Search for the cell housing the specified text and yield its (x, y) center coordinate. 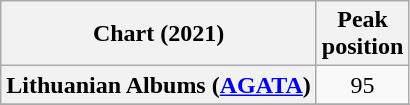
Chart (2021) (159, 34)
95 (362, 85)
Peakposition (362, 34)
Lithuanian Albums (AGATA) (159, 85)
